Search for the cell housing the specified text and yield its (X, Y) center coordinate. 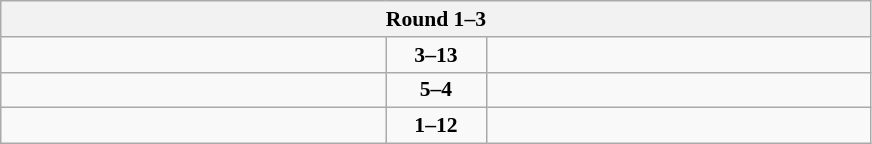
1–12 (436, 126)
3–13 (436, 55)
Round 1–3 (436, 19)
5–4 (436, 90)
